From the cell containing the given text, extract its center point as [x, y] coordinate. 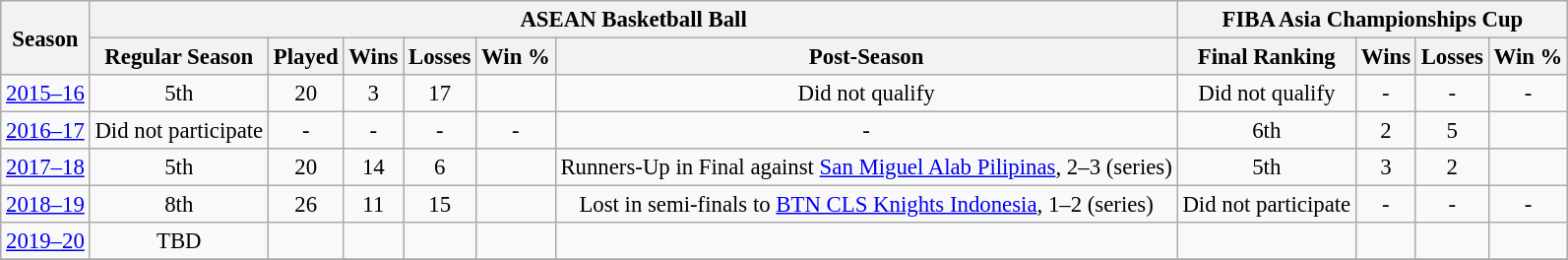
26 [305, 205]
Regular Season [179, 57]
TBD [179, 241]
6th [1266, 131]
2018–19 [45, 205]
FIBA Asia Championships Cup [1372, 20]
Season [45, 37]
2016–17 [45, 131]
Played [305, 57]
2015–16 [45, 94]
14 [374, 167]
6 [440, 167]
15 [440, 205]
8th [179, 205]
2019–20 [45, 241]
Lost in semi-finals to BTN CLS Knights Indonesia, 1–2 (series) [866, 205]
5 [1452, 131]
Post-Season [866, 57]
2017–18 [45, 167]
17 [440, 94]
11 [374, 205]
Runners-Up in Final against San Miguel Alab Pilipinas, 2–3 (series) [866, 167]
ASEAN Basketball Ball [634, 20]
Final Ranking [1266, 57]
